Provide the (x, y) coordinate of the cell's center where the given text is located.  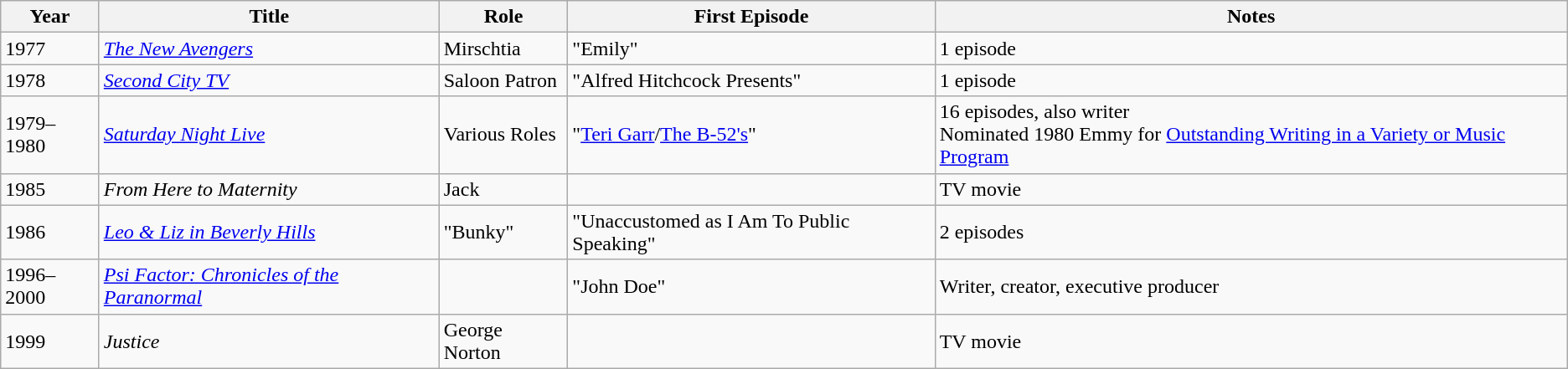
Various Roles (503, 135)
Year (50, 17)
1985 (50, 189)
1996–2000 (50, 286)
Title (269, 17)
Jack (503, 189)
The New Avengers (269, 49)
16 episodes, also writerNominated 1980 Emmy for Outstanding Writing in a Variety or Music Program (1251, 135)
1978 (50, 80)
Mirschtia (503, 49)
"Teri Garr/The B-52's" (751, 135)
Notes (1251, 17)
Role (503, 17)
1979–1980 (50, 135)
Leo & Liz in Beverly Hills (269, 233)
Writer, creator, executive producer (1251, 286)
1999 (50, 341)
Saturday Night Live (269, 135)
Psi Factor: Chronicles of the Paranormal (269, 286)
1986 (50, 233)
"Alfred Hitchcock Presents" (751, 80)
Justice (269, 341)
"Emily" (751, 49)
"John Doe" (751, 286)
"Unaccustomed as I Am To Public Speaking" (751, 233)
2 episodes (1251, 233)
Saloon Patron (503, 80)
From Here to Maternity (269, 189)
"Bunky" (503, 233)
1977 (50, 49)
George Norton (503, 341)
Second City TV (269, 80)
First Episode (751, 17)
